Capture the cell that displays the provided text and extract its [X, Y] central coordinate. 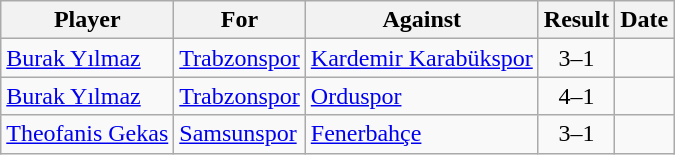
Samsunspor [240, 134]
Fenerbahçe [422, 134]
4–1 [576, 96]
Kardemir Karabükspor [422, 58]
Player [88, 20]
Orduspor [422, 96]
For [240, 20]
Theofanis Gekas [88, 134]
Result [576, 20]
Against [422, 20]
Date [644, 20]
